For the text-containing cell, return its midpoint in (x, y) coordinate format. 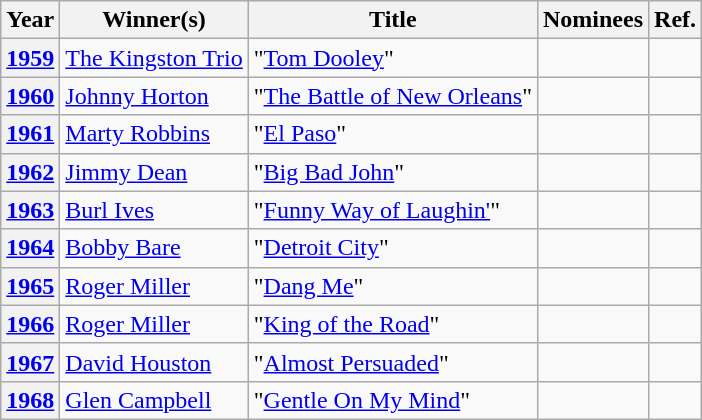
Bobby Bare (154, 248)
"Funny Way of Laughin'" (392, 210)
"Dang Me" (392, 286)
"Tom Dooley" (392, 58)
"The Battle of New Orleans" (392, 96)
Year (30, 20)
Title (392, 20)
1966 (30, 324)
"King of the Road" (392, 324)
1965 (30, 286)
Winner(s) (154, 20)
"Big Bad John" (392, 172)
Glen Campbell (154, 400)
Johnny Horton (154, 96)
"Almost Persuaded" (392, 362)
Jimmy Dean (154, 172)
1959 (30, 58)
1964 (30, 248)
Ref. (676, 20)
The Kingston Trio (154, 58)
1961 (30, 134)
1963 (30, 210)
1968 (30, 400)
Burl Ives (154, 210)
Marty Robbins (154, 134)
Nominees (592, 20)
"El Paso" (392, 134)
1967 (30, 362)
"Gentle On My Mind" (392, 400)
David Houston (154, 362)
1962 (30, 172)
"Detroit City" (392, 248)
1960 (30, 96)
